Find where the given text appears and provide that cell's center as [x, y] coordinate. 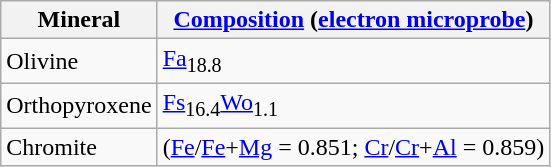
Olivine [79, 61]
(Fe/Fe+Mg = 0.851; Cr/Cr+Al = 0.859) [354, 147]
Fa18.8 [354, 61]
Chromite [79, 147]
Fs16.4Wo1.1 [354, 105]
Composition (electron microprobe) [354, 20]
Orthopyroxene [79, 105]
Mineral [79, 20]
